Extract the [x, y] coordinate from the center of the cell holding the provided text.  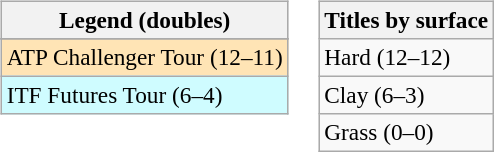
Hard (12–12) [406, 57]
Legend (doubles) [144, 20]
ATP Challenger Tour (12–11) [144, 57]
Grass (0–0) [406, 133]
Titles by surface [406, 20]
ITF Futures Tour (6–4) [144, 95]
Clay (6–3) [406, 95]
